From the cell containing the given text, extract its center point as [x, y] coordinate. 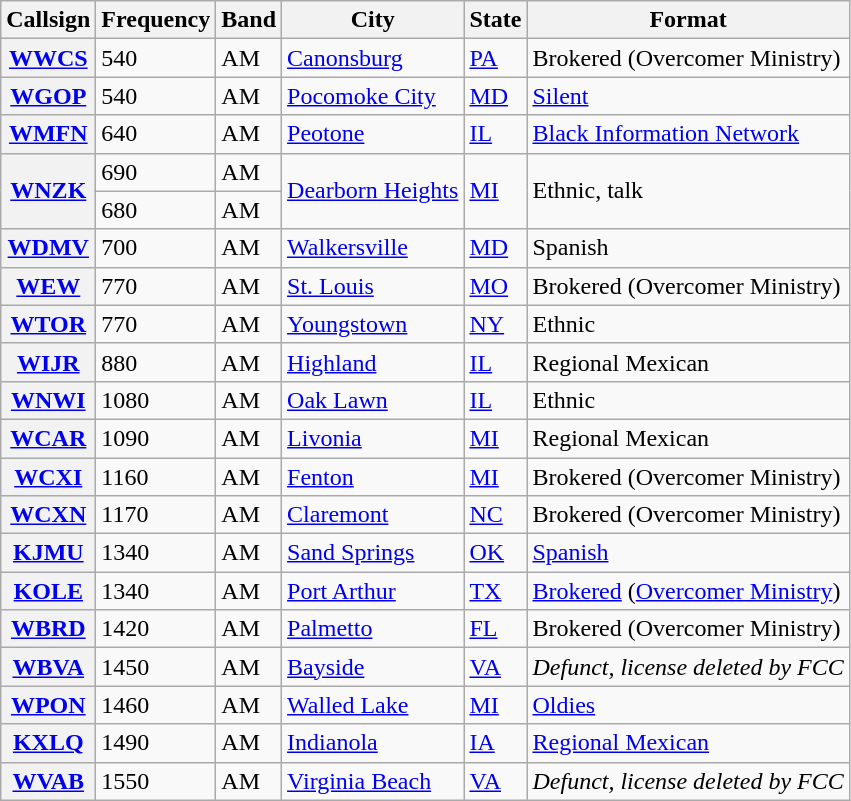
State [496, 20]
Youngstown [373, 324]
1460 [156, 705]
680 [156, 210]
1490 [156, 743]
Callsign [48, 20]
1090 [156, 438]
Silent [688, 96]
Canonsburg [373, 58]
Format [688, 20]
690 [156, 172]
1080 [156, 400]
Black Information Network [688, 134]
Dearborn Heights [373, 191]
WMFN [48, 134]
Oak Lawn [373, 400]
Highland [373, 362]
WVAB [48, 781]
WGOP [48, 96]
WBRD [48, 629]
Peotone [373, 134]
KOLE [48, 591]
City [373, 20]
NC [496, 515]
Walled Lake [373, 705]
WDMV [48, 248]
Port Arthur [373, 591]
Sand Springs [373, 553]
640 [156, 134]
Virginia Beach [373, 781]
Palmetto [373, 629]
NY [496, 324]
IA [496, 743]
Frequency [156, 20]
Ethnic, talk [688, 191]
WWCS [48, 58]
WCXI [48, 477]
WIJR [48, 362]
OK [496, 553]
WEW [48, 286]
1450 [156, 667]
TX [496, 591]
1170 [156, 515]
Bayside [373, 667]
Oldies [688, 705]
1420 [156, 629]
St. Louis [373, 286]
700 [156, 248]
WTOR [48, 324]
WPON [48, 705]
Walkersville [373, 248]
1550 [156, 781]
Indianola [373, 743]
1160 [156, 477]
WNWI [48, 400]
Band [249, 20]
WBVA [48, 667]
FL [496, 629]
Pocomoke City [373, 96]
Livonia [373, 438]
WNZK [48, 191]
MO [496, 286]
KXLQ [48, 743]
Fenton [373, 477]
880 [156, 362]
PA [496, 58]
KJMU [48, 553]
WCAR [48, 438]
Claremont [373, 515]
WCXN [48, 515]
